Return the [X, Y] coordinate for the center point of the cell that contains the specified text.  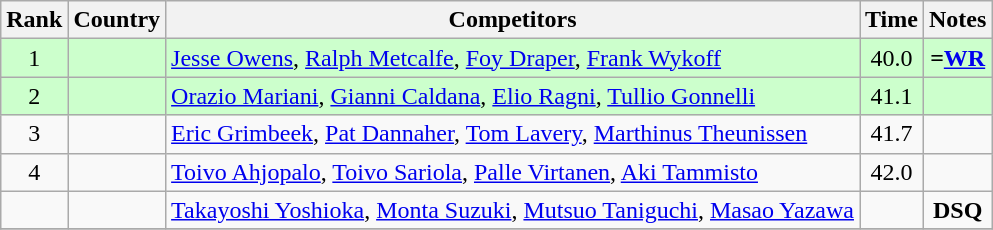
Orazio Mariani, Gianni Caldana, Elio Ragni, Tullio Gonnelli [513, 96]
DSQ [957, 210]
Takayoshi Yoshioka, Monta Suzuki, Mutsuo Taniguchi, Masao Yazawa [513, 210]
Competitors [513, 20]
42.0 [892, 172]
4 [34, 172]
Eric Grimbeek, Pat Dannaher, Tom Lavery, Marthinus Theunissen [513, 134]
Notes [957, 20]
2 [34, 96]
=WR [957, 58]
3 [34, 134]
Jesse Owens, Ralph Metcalfe, Foy Draper, Frank Wykoff [513, 58]
Country [117, 20]
Toivo Ahjopalo, Toivo Sariola, Palle Virtanen, Aki Tammisto [513, 172]
Time [892, 20]
41.1 [892, 96]
1 [34, 58]
Rank [34, 20]
40.0 [892, 58]
41.7 [892, 134]
